Determine the [X, Y] coordinate at the center of the cell enclosing the given text.  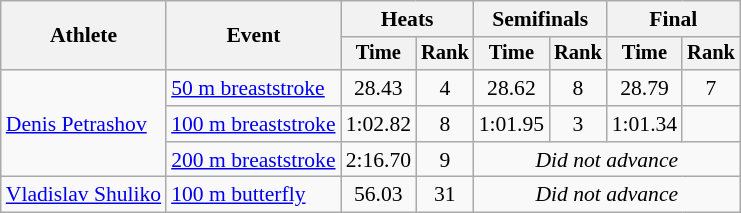
Heats [408, 19]
50 m breaststroke [253, 88]
4 [445, 88]
31 [445, 195]
9 [445, 160]
100 m breaststroke [253, 124]
Denis Petrashov [84, 124]
Vladislav Shuliko [84, 195]
1:02.82 [378, 124]
Final [674, 19]
28.43 [378, 88]
1:01.34 [644, 124]
Athlete [84, 36]
1:01.95 [512, 124]
200 m breaststroke [253, 160]
2:16.70 [378, 160]
3 [578, 124]
7 [711, 88]
Semifinals [540, 19]
28.79 [644, 88]
56.03 [378, 195]
100 m butterfly [253, 195]
Event [253, 36]
28.62 [512, 88]
